For the text-containing cell, return its midpoint in (X, Y) coordinate format. 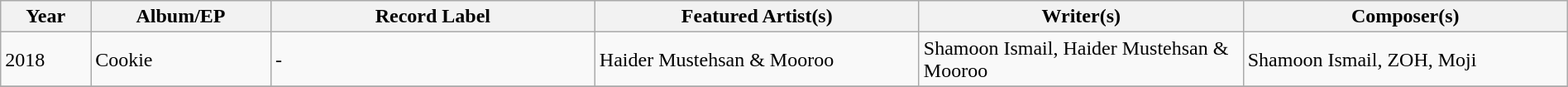
Shamoon Ismail, Haider Mustehsan & Mooroo (1081, 60)
Composer(s) (1405, 17)
2018 (46, 60)
Featured Artist(s) (757, 17)
- (433, 60)
Album/EP (181, 17)
Record Label (433, 17)
Haider Mustehsan & Mooroo (757, 60)
Year (46, 17)
Writer(s) (1081, 17)
Shamoon Ismail, ZOH, Moji (1405, 60)
Cookie (181, 60)
